Determine the (x, y) coordinate at the center of the cell enclosing the given text.  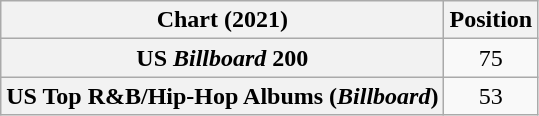
US Top R&B/Hip-Hop Albums (Billboard) (222, 96)
Position (491, 20)
53 (491, 96)
75 (491, 58)
Chart (2021) (222, 20)
US Billboard 200 (222, 58)
